Capture the cell that displays the provided text and extract its (X, Y) central coordinate. 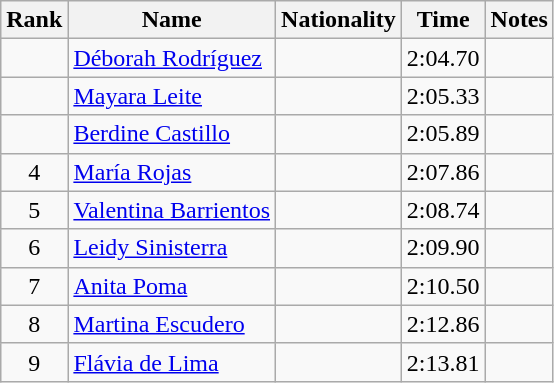
Name (172, 20)
Notes (519, 20)
2:08.74 (443, 210)
7 (34, 286)
2:10.50 (443, 286)
Martina Escudero (172, 324)
2:07.86 (443, 172)
Leidy Sinisterra (172, 248)
2:04.70 (443, 58)
6 (34, 248)
Déborah Rodríguez (172, 58)
2:05.89 (443, 134)
Flávia de Lima (172, 362)
Anita Poma (172, 286)
2:12.86 (443, 324)
Nationality (339, 20)
9 (34, 362)
2:09.90 (443, 248)
Berdine Castillo (172, 134)
Rank (34, 20)
5 (34, 210)
2:13.81 (443, 362)
4 (34, 172)
Mayara Leite (172, 96)
2:05.33 (443, 96)
8 (34, 324)
Valentina Barrientos (172, 210)
María Rojas (172, 172)
Time (443, 20)
